Scan for the cell matching the given text and deliver its [X, Y] coordinate at center. 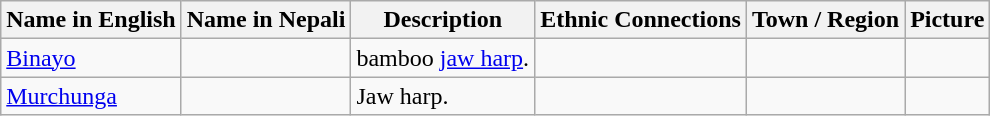
Jaw harp. [443, 96]
Binayo [91, 58]
Ethnic Connections [641, 20]
Description [443, 20]
Picture [948, 20]
Murchunga [91, 96]
Name in Nepali [266, 20]
Name in English [91, 20]
bamboo jaw harp. [443, 58]
Town / Region [825, 20]
